For the text-containing cell, return its midpoint in (x, y) coordinate format. 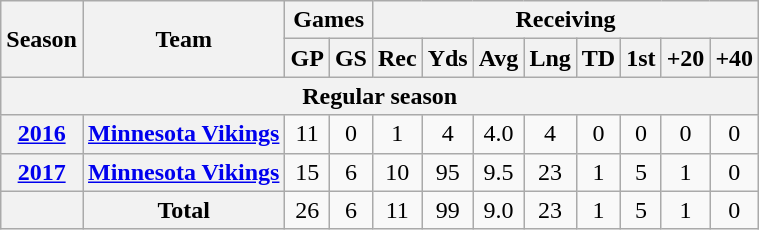
1st (641, 58)
2016 (42, 134)
Season (42, 39)
95 (448, 172)
Rec (397, 58)
Lng (550, 58)
10 (397, 172)
GP (307, 58)
Yds (448, 58)
Total (183, 210)
Team (183, 39)
Receiving (565, 20)
TD (598, 58)
GS (350, 58)
Regular season (380, 96)
9.5 (498, 172)
26 (307, 210)
2017 (42, 172)
99 (448, 210)
15 (307, 172)
4.0 (498, 134)
Avg (498, 58)
9.0 (498, 210)
+40 (734, 58)
Games (328, 20)
+20 (686, 58)
